From the cell containing the given text, extract its center point as (X, Y) coordinate. 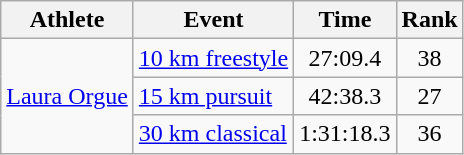
15 km pursuit (213, 96)
Laura Orgue (68, 96)
38 (430, 58)
1:31:18.3 (345, 134)
27 (430, 96)
42:38.3 (345, 96)
36 (430, 134)
27:09.4 (345, 58)
10 km freestyle (213, 58)
Rank (430, 20)
Time (345, 20)
Event (213, 20)
Athlete (68, 20)
30 km classical (213, 134)
